From the cell containing the given text, extract its center point as [x, y] coordinate. 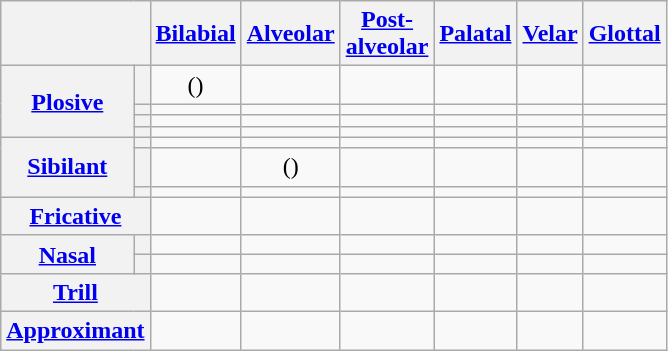
Bilabial [196, 34]
Glottal [624, 34]
Post-alveolar [387, 34]
Nasal [68, 254]
Palatal [476, 34]
Approximant [76, 330]
Alveolar [290, 34]
Plosive [68, 102]
Fricative [76, 216]
Velar [550, 34]
Trill [76, 292]
Sibilant [68, 167]
